Pinpoint the cell where the given text exists, returning its (x, y) midpoint coordinate. 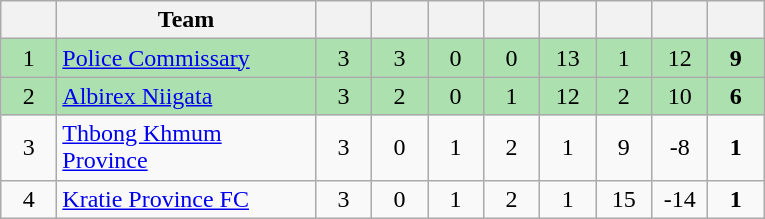
10 (680, 96)
-8 (680, 148)
6 (736, 96)
4 (29, 199)
Albirex Niigata (186, 96)
Team (186, 20)
Kratie Province FC (186, 199)
Thbong Khmum Province (186, 148)
13 (568, 58)
Police Commissary (186, 58)
15 (624, 199)
-14 (680, 199)
